Pinpoint the cell where the given text exists, returning its [x, y] midpoint coordinate. 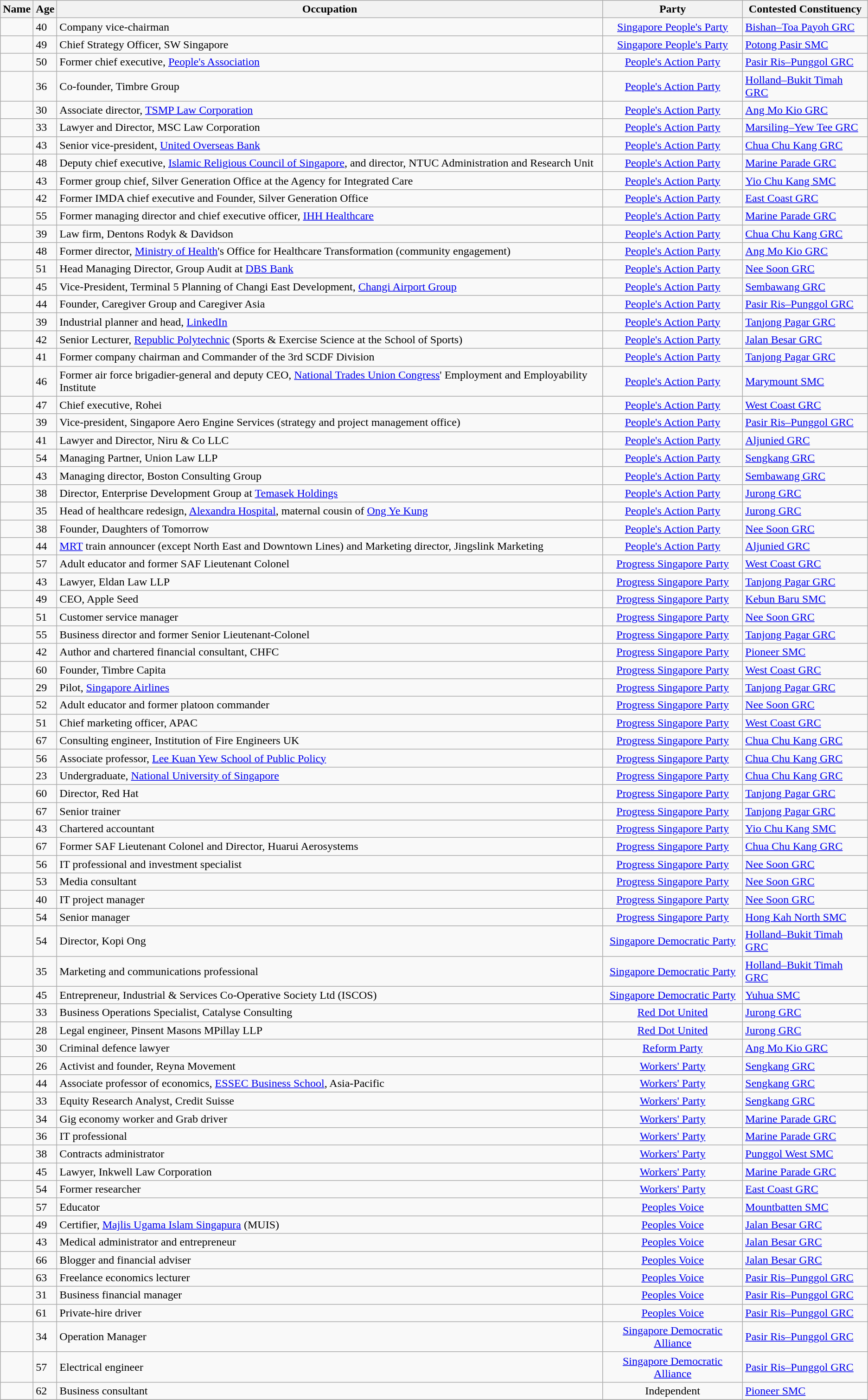
Freelance economics lecturer [330, 1278]
Educator [330, 1207]
29 [45, 687]
Medical administrator and entrepreneur [330, 1242]
Activist and founder, Reyna Movement [330, 1066]
Age [45, 9]
Author and chartered financial consultant, CHFC [330, 652]
50 [45, 62]
Head Managing Director, Group Audit at DBS Bank [330, 269]
Former director, Ministry of Health's Office for Healthcare Transformation (community engagement) [330, 251]
Chief executive, Rohei [330, 405]
31 [45, 1295]
Chartered accountant [330, 829]
Kebun Baru SMC [805, 599]
CEO, Apple Seed [330, 599]
Contracts administrator [330, 1154]
Business financial manager [330, 1295]
Punggol West SMC [805, 1154]
66 [45, 1260]
Marsiling–Yew Tee GRC [805, 128]
Lawyer and Director, MSC Law Corporation [330, 128]
Law firm, Dentons Rodyk & Davidson [330, 233]
Name [17, 9]
Marymount SMC [805, 381]
Senior vice-president, United Overseas Bank [330, 145]
47 [45, 405]
Entrepreneur, Industrial & Services Co-Operative Society Ltd (ISCOS) [330, 995]
Media consultant [330, 882]
Pilot, Singapore Airlines [330, 687]
Former SAF Lieutenant Colonel and Director, Huarui Aerosystems [330, 847]
Associate director, TSMP Law Corporation [330, 110]
Director, Enterprise Development Group at Temasek Holdings [330, 493]
Vice-President, Terminal 5 Planning of Changi East Development, Changi Airport Group [330, 287]
Business consultant [330, 1391]
61 [45, 1313]
Independent [672, 1391]
Consulting engineer, Institution of Fire Engineers UK [330, 740]
Reform Party [672, 1048]
28 [45, 1030]
46 [45, 381]
Former air force brigadier-general and deputy CEO, National Trades Union Congress' Employment and Employability Institute [330, 381]
Electrical engineer [330, 1367]
Chief Strategy Officer, SW Singapore [330, 45]
Managing Partner, Union Law LLP [330, 458]
Founder, Daughters of Tomorrow [330, 528]
53 [45, 882]
Former researcher [330, 1189]
Business director and former Senior Lieutenant-Colonel [330, 635]
Hong Kah North SMC [805, 917]
Lawyer, Eldan Law LLP [330, 582]
Co-founder, Timbre Group [330, 86]
Chief marketing officer, APAC [330, 723]
Operation Manager [330, 1337]
Founder, Caregiver Group and Caregiver Asia [330, 304]
Deputy chief executive, Islamic Religious Council of Singapore, and director, NTUC Administration and Research Unit [330, 163]
Former group chief, Silver Generation Office at the Agency for Integrated Care [330, 180]
Lawyer, Inkwell Law Corporation [330, 1172]
Gig economy worker and Grab driver [330, 1118]
Former managing director and chief executive officer, IHH Healthcare [330, 216]
Former chief executive, People's Association [330, 62]
Blogger and financial adviser [330, 1260]
IT project manager [330, 899]
Director, Kopi Ong [330, 941]
Occupation [330, 9]
Business Operations Specialist, Catalyse Consulting [330, 1013]
Head of healthcare redesign, Alexandra Hospital, maternal cousin of Ong Ye Kung [330, 511]
Yuhua SMC [805, 995]
IT professional [330, 1137]
Former IMDA chief executive and Founder, Silver Generation Office [330, 198]
Lawyer and Director, Niru & Co LLC [330, 440]
Marketing and communications professional [330, 971]
Criminal defence lawyer [330, 1048]
Party [672, 9]
26 [45, 1066]
Potong Pasir SMC [805, 45]
IT professional and investment specialist [330, 864]
Adult educator and former platoon commander [330, 705]
23 [45, 776]
Contested Constituency [805, 9]
Associate professor of economics, ESSEC Business School, Asia-Pacific [330, 1083]
Equity Research Analyst, Credit Suisse [330, 1101]
Legal engineer, Pinsent Masons MPillay LLP [330, 1030]
Vice-president, Singapore Aero Engine Services (strategy and project management office) [330, 423]
MRT train announcer (except North East and Downtown Lines) and Marketing director, Jingslink Marketing [330, 546]
Founder, Timbre Capita [330, 670]
52 [45, 705]
Customer service manager [330, 617]
Industrial planner and head, LinkedIn [330, 322]
63 [45, 1278]
Managing director, Boston Consulting Group [330, 475]
Bishan–Toa Payoh GRC [805, 27]
Adult educator and former SAF Lieutenant Colonel [330, 564]
Private-hire driver [330, 1313]
Mountbatten SMC [805, 1207]
Associate professor, Lee Kuan Yew School of Public Policy [330, 758]
Certifier, Majlis Ugama Islam Singapura (MUIS) [330, 1225]
Director, Red Hat [330, 793]
Former company chairman and Commander of the 3rd SCDF Division [330, 357]
62 [45, 1391]
Undergraduate, National University of Singapore [330, 776]
Senior trainer [330, 811]
Senior Lecturer, Republic Polytechnic (Sports & Exercise Science at the School of Sports) [330, 340]
Company vice-chairman [330, 27]
Senior manager [330, 917]
